Return [X, Y] of the center of cell containing provided text 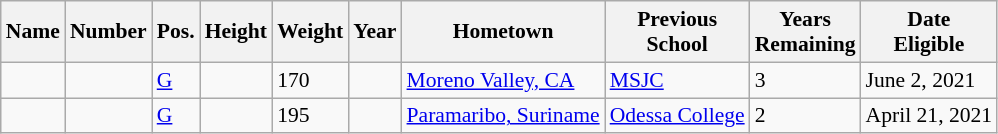
195 [310, 116]
Hometown [504, 32]
Number [108, 32]
Odessa College [678, 116]
YearsRemaining [806, 32]
PreviousSchool [678, 32]
April 21, 2021 [930, 116]
June 2, 2021 [930, 80]
Name [33, 32]
Moreno Valley, CA [504, 80]
170 [310, 80]
Height [236, 32]
3 [806, 80]
Pos. [176, 32]
DateEligible [930, 32]
MSJC [678, 80]
Weight [310, 32]
Paramaribo, Suriname [504, 116]
Year [374, 32]
2 [806, 116]
